From the cell containing the given text, extract its center point as (x, y) coordinate. 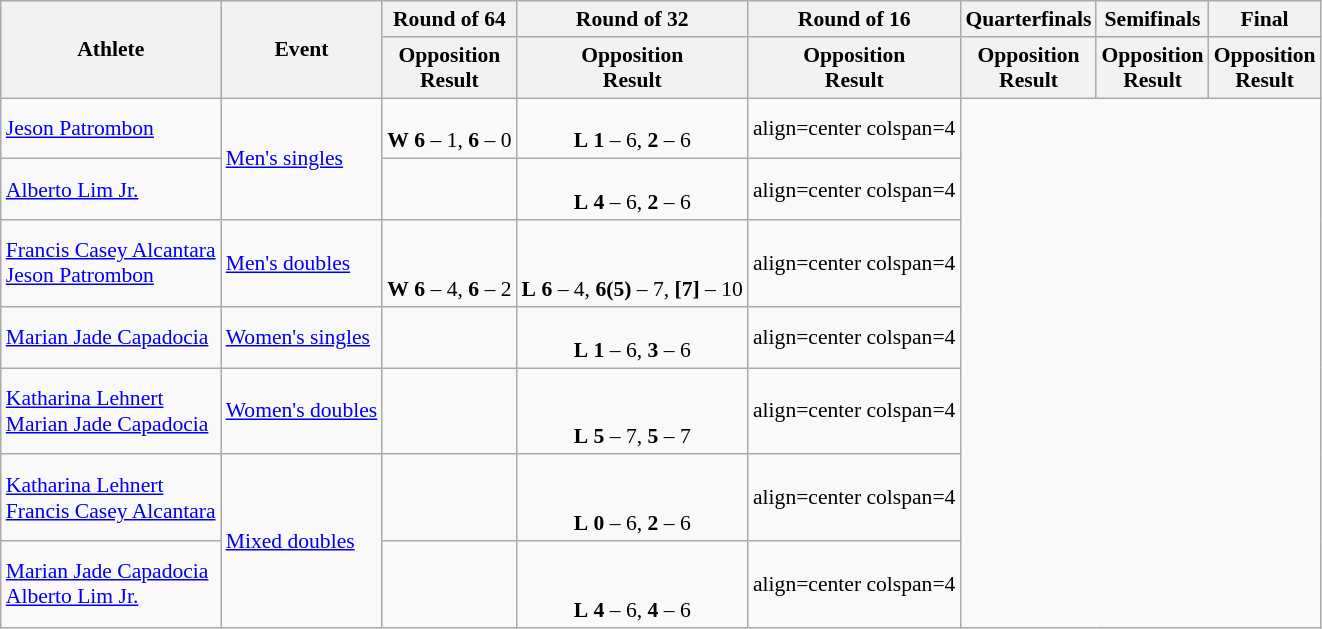
Semifinals (1152, 19)
Round of 16 (854, 19)
Men's doubles (302, 264)
Round of 64 (449, 19)
Marian Jade Capadocia Alberto Lim Jr. (111, 584)
Francis Casey Alcantara Jeson Patrombon (111, 264)
L 5 – 7, 5 – 7 (632, 412)
Athlete (111, 50)
L 1 – 6, 2 – 6 (632, 128)
L 6 – 4, 6(5) – 7, [7] – 10 (632, 264)
Alberto Lim Jr. (111, 190)
Event (302, 50)
L 4 – 6, 4 – 6 (632, 584)
Mixed doubles (302, 542)
W 6 – 1, 6 – 0 (449, 128)
Jeson Patrombon (111, 128)
Final (1265, 19)
Katharina Lehnert Marian Jade Capadocia (111, 412)
L 1 – 6, 3 – 6 (632, 338)
Katharina Lehnert Francis Casey Alcantara (111, 498)
Women's singles (302, 338)
L 4 – 6, 2 – 6 (632, 190)
Women's doubles (302, 412)
W 6 – 4, 6 – 2 (449, 264)
Round of 32 (632, 19)
L 0 – 6, 2 – 6 (632, 498)
Men's singles (302, 159)
Quarterfinals (1028, 19)
Marian Jade Capadocia (111, 338)
